Identify which cell holds the provided text, then report its (x, y) central coordinate. 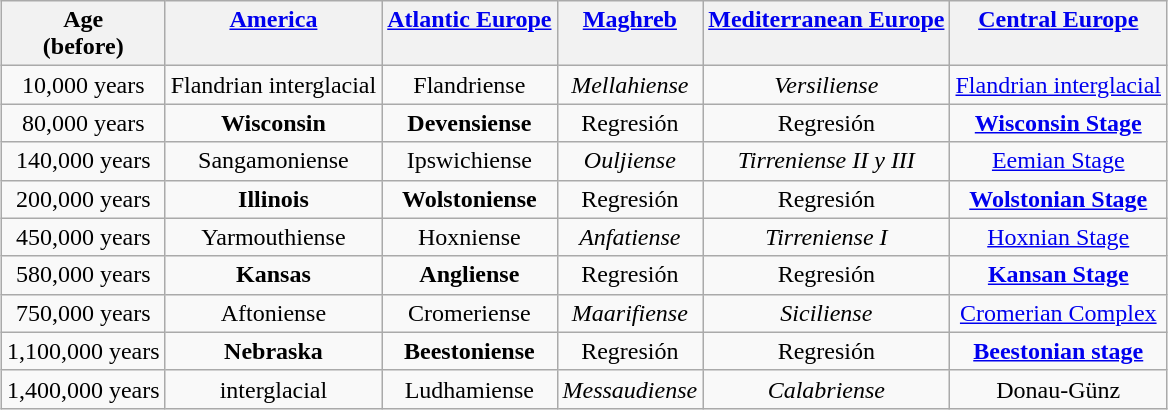
Ipswichiense (470, 161)
Calabriense (826, 389)
Cromeriense (470, 313)
Central Europe (1058, 34)
Age (before) (83, 34)
Hoxniense (470, 237)
Messaudiense (630, 389)
Siciliense (826, 313)
Wolstoniense (470, 199)
Beestoniense (470, 351)
Aftoniense (274, 313)
Ludhamiense (470, 389)
Wisconsin Stage (1058, 123)
Kansas (274, 275)
Kansan Stage (1058, 275)
Devensiense (470, 123)
Ouljiense (630, 161)
Wolstonian Stage (1058, 199)
Illinois (274, 199)
Eemian Stage (1058, 161)
Beestonian stage (1058, 351)
Maarifiense (630, 313)
Cromerian Complex (1058, 313)
80,000 years (83, 123)
Flandriense (470, 85)
1,100,000 years (83, 351)
Nebraska (274, 351)
Mediterranean Europe (826, 34)
Donau-Günz (1058, 389)
Angliense (470, 275)
Sangamoniense (274, 161)
450,000 years (83, 237)
140,000 years (83, 161)
America (274, 34)
Atlantic Europe (470, 34)
Versiliense (826, 85)
1,400,000 years (83, 389)
580,000 years (83, 275)
Yarmouthiense (274, 237)
Hoxnian Stage (1058, 237)
Anfatiense (630, 237)
Tirreniense I (826, 237)
200,000 years (83, 199)
Maghreb (630, 34)
interglacial (274, 389)
10,000 years (83, 85)
Tirreniense II y III (826, 161)
750,000 years (83, 313)
Wisconsin (274, 123)
Mellahiense (630, 85)
